Provide the (x, y) coordinate of the cell's center where the given text is located.  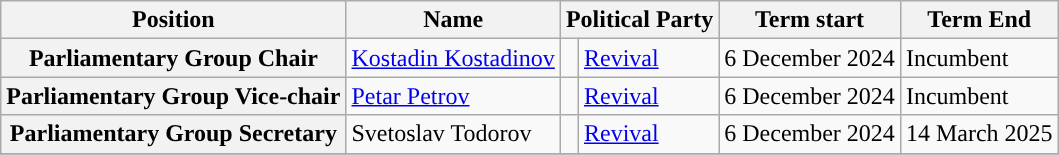
Parliamentary Group Chair (174, 58)
Term start (810, 20)
14 March 2025 (979, 134)
Svetoslav Todorov (453, 134)
Kostadin Kostadinov (453, 58)
Petar Petrov (453, 96)
Term End (979, 20)
Parliamentary Group Vice-chair (174, 96)
Parliamentary Group Secretary (174, 134)
Name (453, 20)
Political Party (639, 20)
Position (174, 20)
